Return (X, Y) of the center of cell containing provided text 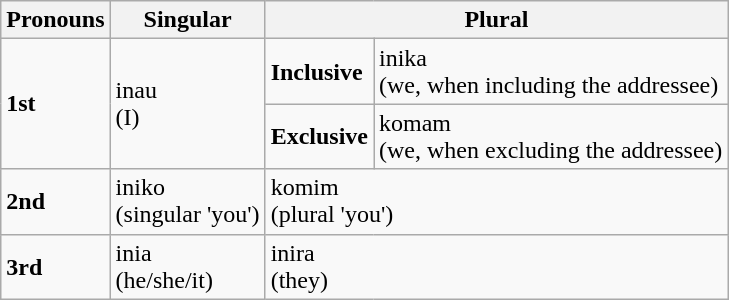
Pronouns (56, 20)
Exclusive (319, 136)
3rd (56, 266)
iniko(singular 'you') (188, 202)
1st (56, 104)
Plural (496, 20)
komim(plural 'you') (496, 202)
inau(I) (188, 104)
inia(he/she/it) (188, 266)
Inclusive (319, 72)
inika(we, when including the addressee) (551, 72)
Singular (188, 20)
komam(we, when excluding the addressee) (551, 136)
2nd (56, 202)
inira(they) (496, 266)
